Locate the cell with the specified text and output its [x, y] center coordinate. 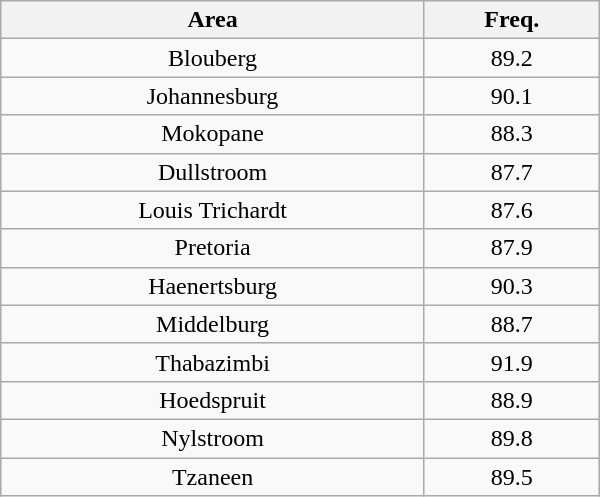
87.6 [512, 210]
87.9 [512, 248]
Freq. [512, 20]
Haenertsburg [213, 286]
Pretoria [213, 248]
Blouberg [213, 58]
89.8 [512, 438]
Area [213, 20]
89.5 [512, 477]
88.7 [512, 324]
Middelburg [213, 324]
Louis Trichardt [213, 210]
Dullstroom [213, 172]
88.3 [512, 134]
90.1 [512, 96]
88.9 [512, 400]
Mokopane [213, 134]
87.7 [512, 172]
Johannesburg [213, 96]
Hoedspruit [213, 400]
Thabazimbi [213, 362]
Tzaneen [213, 477]
89.2 [512, 58]
Nylstroom [213, 438]
90.3 [512, 286]
91.9 [512, 362]
